For the text-containing cell, return its midpoint in [X, Y] coordinate format. 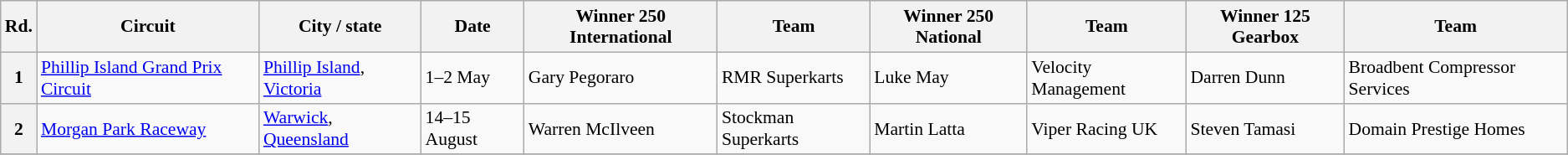
Warren McIlveen [621, 129]
Rd. [18, 27]
Darren Dunn [1264, 77]
Winner 250 International [621, 27]
Domain Prestige Homes [1456, 129]
14–15 August [473, 129]
1 [18, 77]
City / state [340, 27]
Steven Tamasi [1264, 129]
Winner 250 National [948, 27]
Warwick, Queensland [340, 129]
Luke May [948, 77]
Broadbent Compressor Services [1456, 77]
Circuit [148, 27]
Stockman Superkarts [794, 129]
Viper Racing UK [1106, 129]
Morgan Park Raceway [148, 129]
2 [18, 129]
Phillip Island, Victoria [340, 77]
Date [473, 27]
Martin Latta [948, 129]
RMR Superkarts [794, 77]
Winner 125 Gearbox [1264, 27]
1–2 May [473, 77]
Velocity Management [1106, 77]
Gary Pegoraro [621, 77]
Phillip Island Grand Prix Circuit [148, 77]
